Output the (x, y) coordinate of the center of the cell containing the given text.  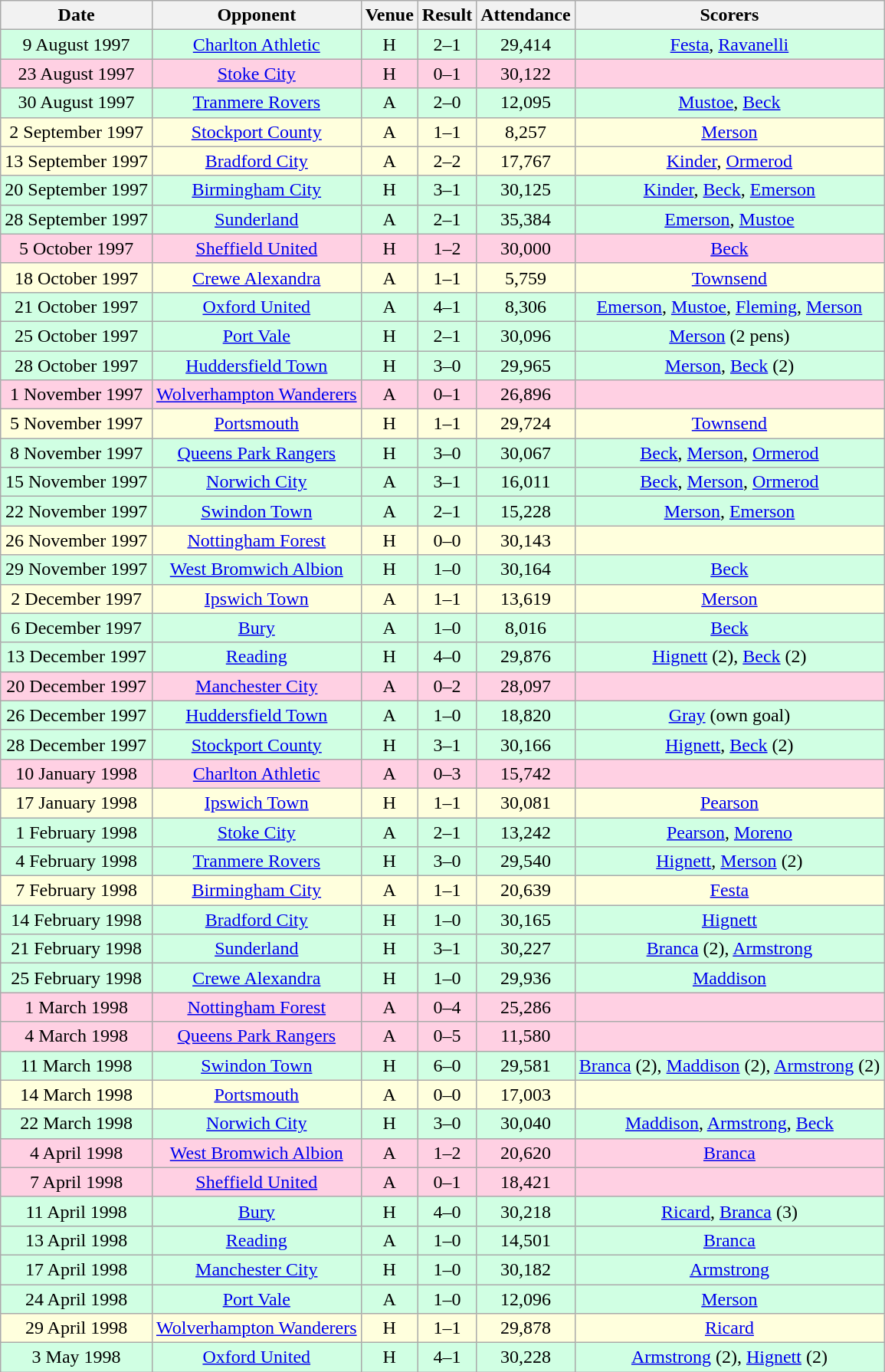
14 February 1998 (77, 920)
25,286 (526, 1007)
Branca (2), Maddison (2), Armstrong (2) (729, 1065)
30,218 (526, 1211)
11 March 1998 (77, 1065)
0–4 (447, 1007)
30,067 (526, 453)
3 May 1998 (77, 1357)
8 November 1997 (77, 453)
12,096 (526, 1299)
0–2 (447, 686)
15,228 (526, 511)
30 August 1997 (77, 103)
20 September 1997 (77, 190)
20,620 (526, 1153)
28 September 1997 (77, 219)
30,166 (526, 744)
Pearson, Moreno (729, 832)
30,096 (526, 336)
15 November 1997 (77, 482)
22 November 1997 (77, 511)
24 April 1998 (77, 1299)
8,306 (526, 307)
9 August 1997 (77, 44)
29,540 (526, 862)
13,242 (526, 832)
21 February 1998 (77, 949)
11,580 (526, 1036)
2–2 (447, 161)
Festa (729, 891)
Mustoe, Beck (729, 103)
13,619 (526, 599)
28 October 1997 (77, 366)
12,095 (526, 103)
35,384 (526, 219)
20,639 (526, 891)
Attendance (526, 15)
15,742 (526, 773)
5 October 1997 (77, 248)
29,724 (526, 424)
Branca (2), Armstrong (729, 949)
30,040 (526, 1124)
16,011 (526, 482)
Maddison (729, 978)
13 April 1998 (77, 1240)
7 February 1998 (77, 891)
30,122 (526, 74)
1 November 1997 (77, 395)
Kinder, Ormerod (729, 161)
Armstrong (2), Hignett (2) (729, 1357)
28 December 1997 (77, 744)
Scorers (729, 15)
4 March 1998 (77, 1036)
26 November 1997 (77, 540)
Festa, Ravanelli (729, 44)
Pearson (729, 803)
21 October 1997 (77, 307)
22 March 1998 (77, 1124)
Result (447, 15)
17,767 (526, 161)
29,965 (526, 366)
26 December 1997 (77, 715)
8,016 (526, 628)
29 April 1998 (77, 1328)
25 October 1997 (77, 336)
0–3 (447, 773)
4 April 1998 (77, 1153)
Gray (own goal) (729, 715)
30,228 (526, 1357)
26,896 (526, 395)
20 December 1997 (77, 686)
Hignett, Beck (2) (729, 744)
2–0 (447, 103)
6 December 1997 (77, 628)
29 November 1997 (77, 569)
1 March 1998 (77, 1007)
14 March 1998 (77, 1095)
2 December 1997 (77, 599)
30,125 (526, 190)
0–5 (447, 1036)
29,876 (526, 657)
29,878 (526, 1328)
4 February 1998 (77, 862)
18,820 (526, 715)
30,081 (526, 803)
Maddison, Armstrong, Beck (729, 1124)
30,227 (526, 949)
10 January 1998 (77, 773)
2 September 1997 (77, 132)
Emerson, Mustoe, Fleming, Merson (729, 307)
18 October 1997 (77, 277)
30,143 (526, 540)
29,414 (526, 44)
Ricard, Branca (3) (729, 1211)
Armstrong (729, 1269)
17,003 (526, 1095)
7 April 1998 (77, 1182)
Date (77, 15)
6–0 (447, 1065)
25 February 1998 (77, 978)
Emerson, Mustoe (729, 219)
23 August 1997 (77, 74)
Venue (389, 15)
11 April 1998 (77, 1211)
30,164 (526, 569)
14,501 (526, 1240)
29,936 (526, 978)
17 April 1998 (77, 1269)
30,000 (526, 248)
5 November 1997 (77, 424)
18,421 (526, 1182)
30,165 (526, 920)
Merson, Beck (2) (729, 366)
30,182 (526, 1269)
1 February 1998 (77, 832)
Ricard (729, 1328)
Merson, Emerson (729, 511)
Hignett (729, 920)
5,759 (526, 277)
Kinder, Beck, Emerson (729, 190)
Opponent (256, 15)
13 December 1997 (77, 657)
Hignett (2), Beck (2) (729, 657)
8,257 (526, 132)
17 January 1998 (77, 803)
Hignett, Merson (2) (729, 862)
Merson (2 pens) (729, 336)
29,581 (526, 1065)
13 September 1997 (77, 161)
28,097 (526, 686)
